Provide the (X, Y) coordinate of the cell's center where the given text is located.  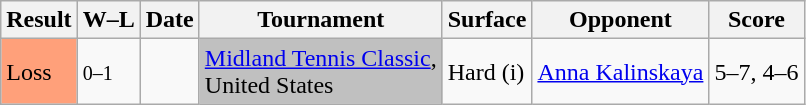
Tournament (320, 20)
Opponent (620, 20)
Score (756, 20)
Surface (487, 20)
Result (39, 20)
Hard (i) (487, 72)
Date (170, 20)
5–7, 4–6 (756, 72)
W–L (108, 20)
Anna Kalinskaya (620, 72)
0–1 (108, 72)
Midland Tennis Classic, United States (320, 72)
Loss (39, 72)
